Determine the (x, y) coordinate at the center of the cell enclosing the given text.  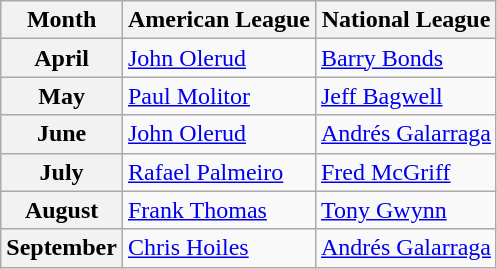
September (62, 248)
Chris Hoiles (218, 248)
Jeff Bagwell (406, 96)
Barry Bonds (406, 58)
July (62, 172)
May (62, 96)
Fred McGriff (406, 172)
Month (62, 20)
Paul Molitor (218, 96)
American League (218, 20)
Frank Thomas (218, 210)
Rafael Palmeiro (218, 172)
August (62, 210)
Tony Gwynn (406, 210)
June (62, 134)
April (62, 58)
National League (406, 20)
